Return (x, y) of the center of cell containing provided text 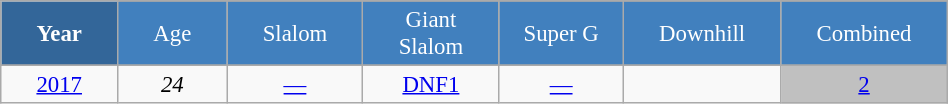
DNF1 (431, 85)
2 (864, 85)
Slalom (295, 34)
24 (172, 85)
Combined (864, 34)
Year (60, 34)
Super G (562, 34)
2017 (60, 85)
Downhill (702, 34)
GiantSlalom (431, 34)
Age (172, 34)
